Search for the cell housing the specified text and yield its [x, y] center coordinate. 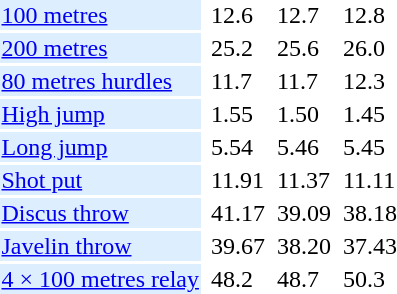
80 metres hurdles [100, 81]
48.7 [304, 279]
5.46 [304, 147]
25.2 [238, 48]
4 × 100 metres relay [100, 279]
200 metres [100, 48]
100 metres [100, 15]
11.91 [238, 180]
12.6 [238, 15]
39.67 [238, 246]
41.17 [238, 213]
High jump [100, 114]
Discus throw [100, 213]
Shot put [100, 180]
11.37 [304, 180]
48.2 [238, 279]
38.20 [304, 246]
39.09 [304, 213]
1.50 [304, 114]
1.55 [238, 114]
5.54 [238, 147]
Javelin throw [100, 246]
25.6 [304, 48]
12.7 [304, 15]
Long jump [100, 147]
